Provide the [X, Y] coordinate of the cell's center where the given text is located.  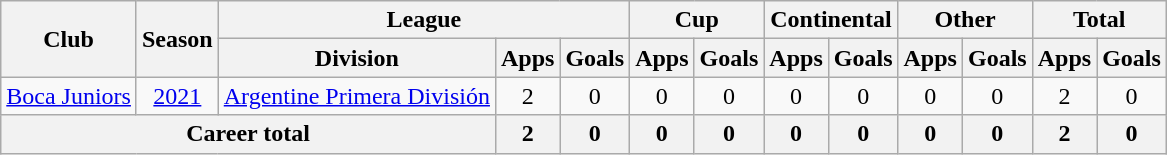
Total [1099, 20]
Cup [697, 20]
Season [177, 39]
2021 [177, 96]
Division [356, 58]
League [424, 20]
Boca Juniors [69, 96]
Continental [831, 20]
Argentine Primera División [356, 96]
Other [965, 20]
Club [69, 39]
Career total [248, 134]
